Search for the cell housing the specified text and yield its [x, y] center coordinate. 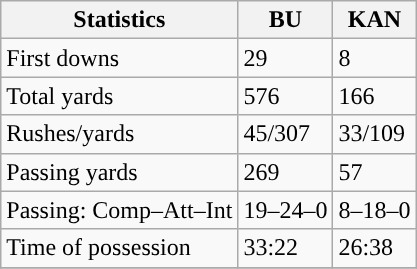
45/307 [286, 134]
Total yards [120, 96]
Time of possession [120, 248]
Passing yards [120, 172]
33/109 [374, 134]
26:38 [374, 248]
First downs [120, 58]
BU [286, 20]
29 [286, 58]
57 [374, 172]
33:22 [286, 248]
Statistics [120, 20]
8–18–0 [374, 210]
269 [286, 172]
19–24–0 [286, 210]
KAN [374, 20]
Rushes/yards [120, 134]
576 [286, 96]
166 [374, 96]
8 [374, 58]
Passing: Comp–Att–Int [120, 210]
